Determine the [x, y] coordinate at the center of the cell enclosing the given text.  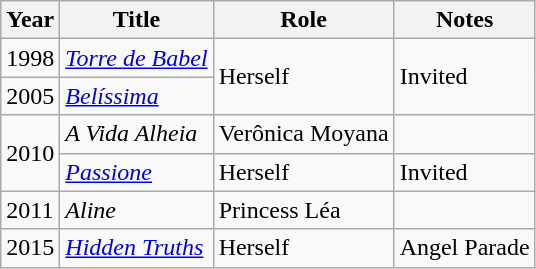
Hidden Truths [136, 248]
Verônica Moyana [304, 134]
Angel Parade [464, 248]
Passione [136, 172]
Belíssima [136, 96]
Year [30, 20]
2011 [30, 210]
A Vida Alheia [136, 134]
Princess Léa [304, 210]
Role [304, 20]
2015 [30, 248]
2010 [30, 153]
Torre de Babel [136, 58]
Title [136, 20]
2005 [30, 96]
Notes [464, 20]
Aline [136, 210]
1998 [30, 58]
